Scan for the cell matching the given text and deliver its (X, Y) coordinate at center. 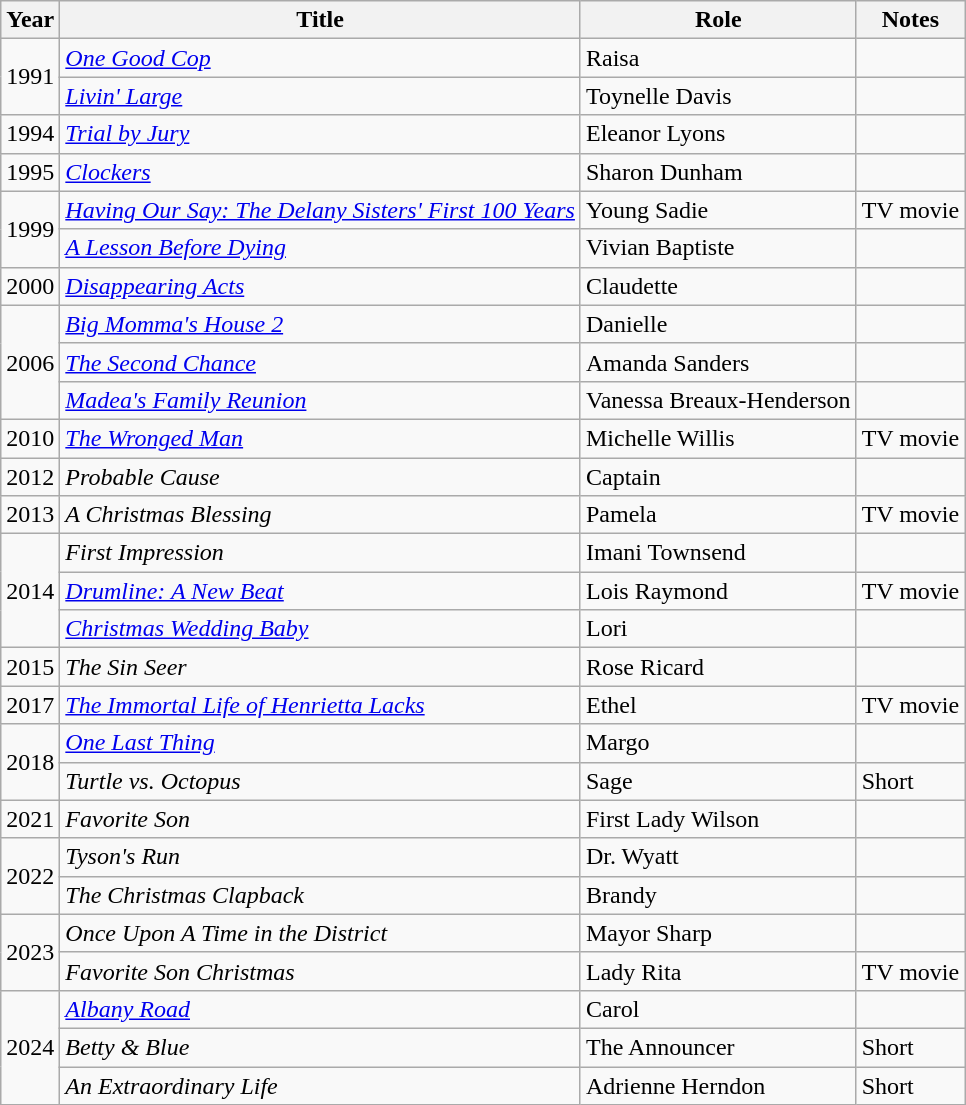
Mayor Sharp (718, 933)
Adrienne Herndon (718, 1085)
2012 (30, 477)
The Second Chance (320, 362)
Role (718, 20)
Pamela (718, 515)
Disappearing Acts (320, 286)
Having Our Say: The Delany Sisters' First 100 Years (320, 210)
2014 (30, 591)
2013 (30, 515)
The Announcer (718, 1047)
2018 (30, 762)
1995 (30, 172)
First Lady Wilson (718, 819)
1994 (30, 134)
The Wronged Man (320, 438)
Favorite Son Christmas (320, 971)
Dr. Wyatt (718, 857)
2006 (30, 362)
Turtle vs. Octopus (320, 781)
First Impression (320, 553)
Carol (718, 1009)
Captain (718, 477)
The Sin Seer (320, 667)
Trial by Jury (320, 134)
Christmas Wedding Baby (320, 629)
Livin' Large (320, 96)
One Last Thing (320, 743)
Ethel (718, 705)
Lois Raymond (718, 591)
Claudette (718, 286)
2010 (30, 438)
The Immortal Life of Henrietta Lacks (320, 705)
One Good Cop (320, 58)
Sage (718, 781)
Once Upon A Time in the District (320, 933)
Notes (910, 20)
A Christmas Blessing (320, 515)
2017 (30, 705)
2000 (30, 286)
A Lesson Before Dying (320, 248)
Clockers (320, 172)
Betty & Blue (320, 1047)
Brandy (718, 895)
Rose Ricard (718, 667)
Young Sadie (718, 210)
Eleanor Lyons (718, 134)
Year (30, 20)
Vivian Baptiste (718, 248)
Favorite Son (320, 819)
Toynelle Davis (718, 96)
Tyson's Run (320, 857)
1999 (30, 229)
Imani Townsend (718, 553)
2023 (30, 952)
An Extraordinary Life (320, 1085)
Amanda Sanders (718, 362)
Title (320, 20)
Probable Cause (320, 477)
Lady Rita (718, 971)
Albany Road (320, 1009)
1991 (30, 77)
Sharon Dunham (718, 172)
The Christmas Clapback (320, 895)
Vanessa Breaux-Henderson (718, 400)
Michelle Willis (718, 438)
Drumline: A New Beat (320, 591)
Margo (718, 743)
Danielle (718, 324)
2022 (30, 876)
2024 (30, 1047)
Raisa (718, 58)
Madea's Family Reunion (320, 400)
Big Momma's House 2 (320, 324)
2021 (30, 819)
2015 (30, 667)
Lori (718, 629)
